Detect which cell encompasses the target text, then output its [X, Y] center coordinate. 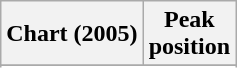
Chart (2005) [72, 34]
Peakposition [189, 34]
